For the text-containing cell, return its midpoint in [x, y] coordinate format. 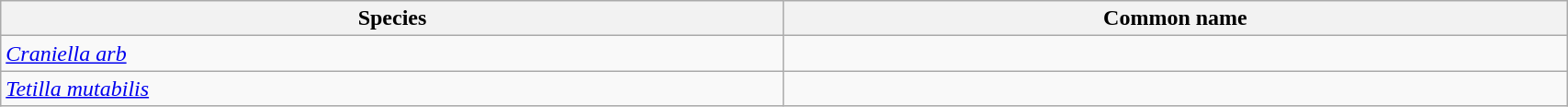
Tetilla mutabilis [392, 89]
Species [392, 18]
Common name [1175, 18]
Craniella arb [392, 53]
